Locate the cell with the specified text and output its (X, Y) center coordinate. 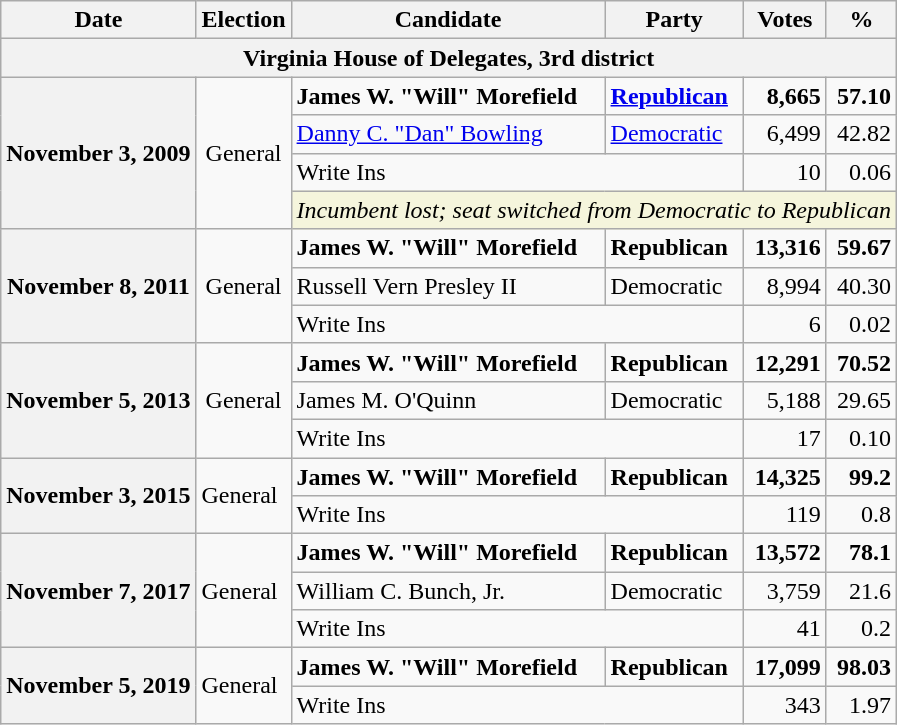
6 (784, 324)
1.97 (861, 705)
70.52 (861, 362)
12,291 (784, 362)
8,665 (784, 96)
November 7, 2017 (98, 591)
17,099 (784, 667)
14,325 (784, 477)
10 (784, 172)
November 8, 2011 (98, 286)
3,759 (784, 591)
41 (784, 629)
November 3, 2015 (98, 496)
5,188 (784, 400)
29.65 (861, 400)
Russell Vern Presley II (448, 286)
0.10 (861, 438)
6,499 (784, 134)
Election (244, 20)
Incumbent lost; seat switched from Democratic to Republican (594, 210)
Party (674, 20)
343 (784, 705)
42.82 (861, 134)
13,316 (784, 248)
57.10 (861, 96)
13,572 (784, 553)
59.67 (861, 248)
November 5, 2019 (98, 686)
Virginia House of Delegates, 3rd district (449, 58)
0.2 (861, 629)
40.30 (861, 286)
November 3, 2009 (98, 153)
99.2 (861, 477)
78.1 (861, 553)
8,994 (784, 286)
21.6 (861, 591)
Candidate (448, 20)
0.8 (861, 515)
James M. O'Quinn (448, 400)
0.02 (861, 324)
% (861, 20)
0.06 (861, 172)
November 5, 2013 (98, 400)
17 (784, 438)
Date (98, 20)
119 (784, 515)
98.03 (861, 667)
William C. Bunch, Jr. (448, 591)
Danny C. "Dan" Bowling (448, 134)
Votes (784, 20)
